Locate the cell with the specified text and output its [X, Y] center coordinate. 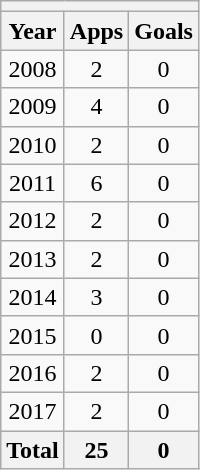
2017 [33, 411]
4 [96, 107]
Year [33, 31]
3 [96, 297]
Goals [164, 31]
2008 [33, 69]
2016 [33, 373]
2013 [33, 259]
2012 [33, 221]
2010 [33, 145]
Apps [96, 31]
25 [96, 449]
2015 [33, 335]
2011 [33, 183]
2014 [33, 297]
Total [33, 449]
6 [96, 183]
2009 [33, 107]
